Capture the cell that displays the provided text and extract its [X, Y] central coordinate. 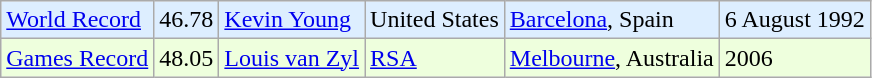
Barcelona, Spain [612, 20]
World Record [78, 20]
48.05 [186, 58]
United States [435, 20]
RSA [435, 58]
46.78 [186, 20]
6 August 1992 [794, 20]
Games Record [78, 58]
Melbourne, Australia [612, 58]
Louis van Zyl [292, 58]
Kevin Young [292, 20]
2006 [794, 58]
